Locate the cell with the specified text and output its [X, Y] center coordinate. 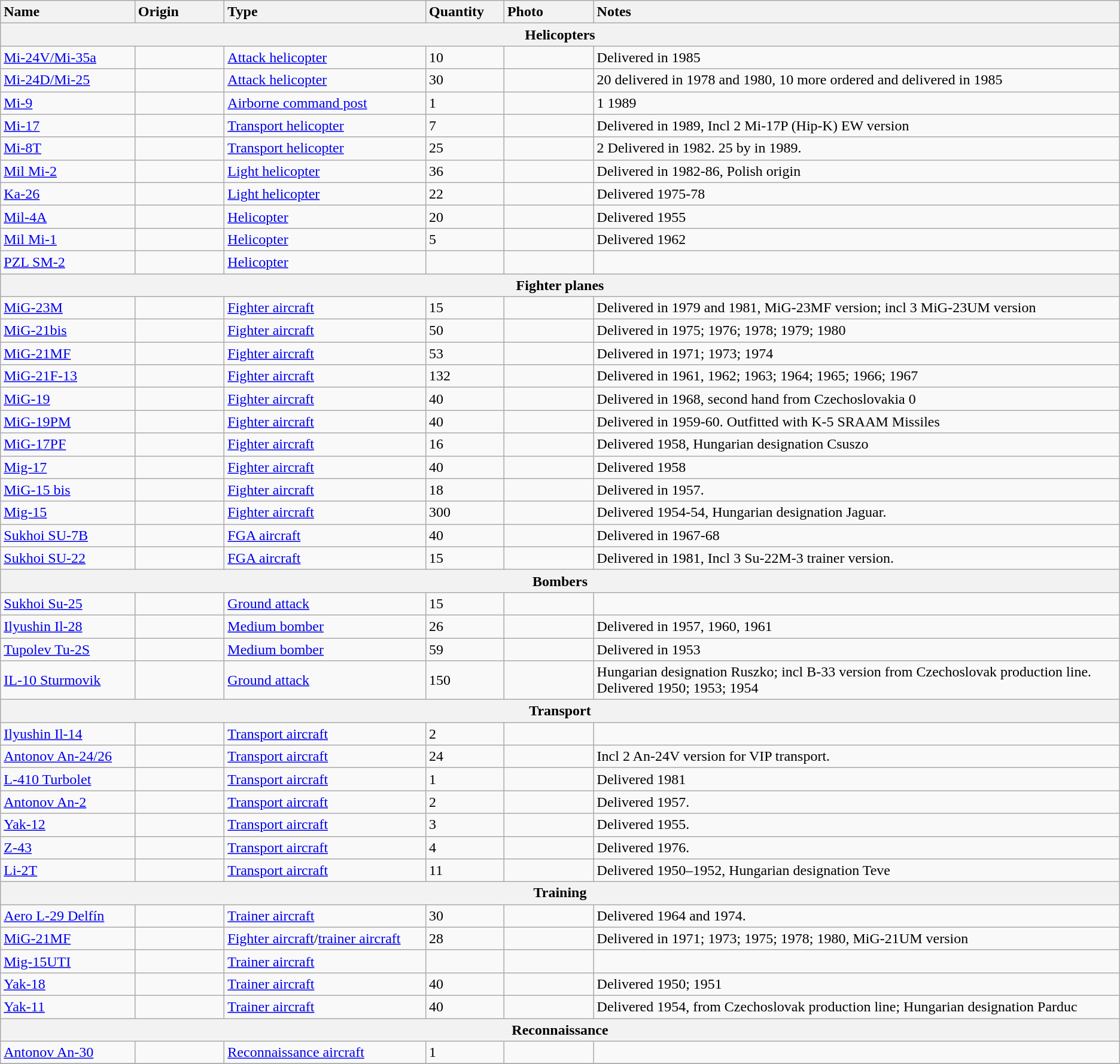
Yak-11 [68, 1007]
Ilyushin Il-14 [68, 734]
Mig-15 [68, 513]
Training [560, 893]
53 [464, 353]
Mil Mi-1 [68, 239]
Delivered 1955 [857, 217]
Mi-24V/Mi-35a [68, 57]
Delivered 1962 [857, 239]
IL-10 Sturmovik [68, 681]
Delivered 1981 [857, 779]
Delivered in 1989, Incl 2 Mi-17P (Hip-K) EW version [857, 126]
MiG-19 [68, 399]
Mi-9 [68, 103]
Hungarian designation Ruszko; incl B-33 version from Czechoslovak production line. Delivered 1950; 1953; 1954 [857, 681]
Yak-18 [68, 984]
Ka-26 [68, 194]
22 [464, 194]
Delivered in 1982-86, Polish origin [857, 171]
Delivered in 1953 [857, 649]
4 [464, 847]
Delivered 1976. [857, 847]
Delivered in 1967-68 [857, 535]
18 [464, 490]
Z-43 [68, 847]
50 [464, 331]
Sukhoi Su-25 [68, 603]
MiG-17PF [68, 444]
Antonov An-24/26 [68, 757]
24 [464, 757]
Photo [549, 12]
Delivered 1955. [857, 825]
20 delivered in 1978 and 1980, 10 more ordered and delivered in 1985 [857, 80]
Li-2T [68, 870]
Delivered in 1968, second hand from Czechoslovakia 0 [857, 399]
Delivered 1958, Hungarian designation Csuszo [857, 444]
25 [464, 148]
Delivered 1964 and 1974. [857, 916]
3 [464, 825]
Mi-8T [68, 148]
Antonov An-2 [68, 802]
132 [464, 376]
Delivered in 1971; 1973; 1975; 1978; 1980, MiG-21UM version [857, 938]
Mig-15UTI [68, 961]
Delivered 1950–1952, Hungarian designation Teve [857, 870]
5 [464, 239]
Delivered in 1981, Incl 3 Su-22M-3 trainer version. [857, 558]
Delivered 1958 [857, 467]
Delivered in 1971; 1973; 1974 [857, 353]
Helicopters [560, 35]
11 [464, 870]
Delivered 1954-54, Hungarian designation Jaguar. [857, 513]
Mil-4A [68, 217]
PZL SM-2 [68, 262]
300 [464, 513]
Delivered in 1979 and 1981, MiG-23MF version; incl 3 MiG-23UM version [857, 308]
Name [68, 12]
Sukhoi SU-7B [68, 535]
Mi-24D/Mi-25 [68, 80]
Delivered 1957. [857, 802]
Ilyushin Il-28 [68, 626]
MiG-21bis [68, 331]
Delivered in 1957, 1960, 1961 [857, 626]
L-410 Turbolet [68, 779]
2 Delivered in 1982. 25 by in 1989. [857, 148]
Bombers [560, 581]
Aero L-29 Delfín [68, 916]
Delivered 1950; 1951 [857, 984]
Notes [857, 12]
Delivered 1954, from Czechoslovak production line; Hungarian designation Parduc [857, 1007]
Delivered in 1985 [857, 57]
Transport [560, 711]
16 [464, 444]
Quantity [464, 12]
Antonov An-30 [68, 1053]
MiG-21F-13 [68, 376]
7 [464, 126]
Type [325, 12]
Reconnaissance aircraft [325, 1053]
Mi-17 [68, 126]
36 [464, 171]
Origin [179, 12]
150 [464, 681]
Tupolev Tu-2S [68, 649]
Delivered in 1961, 1962; 1963; 1964; 1965; 1966; 1967 [857, 376]
Fighter aircraft/trainer aircraft [325, 938]
20 [464, 217]
MiG-15 bis [68, 490]
MiG-19PM [68, 422]
Sukhoi SU-22 [68, 558]
Delivered in 1959-60. Outfitted with K-5 SRAAM Missiles [857, 422]
1 1989 [857, 103]
Airborne command post [325, 103]
26 [464, 626]
Yak-12 [68, 825]
Incl 2 An-24V version for VIP transport. [857, 757]
10 [464, 57]
Mig-17 [68, 467]
Delivered in 1957. [857, 490]
MiG-23M [68, 308]
Delivered 1975-78 [857, 194]
Reconnaissance [560, 1029]
Fighter planes [560, 285]
Delivered in 1975; 1976; 1978; 1979; 1980 [857, 331]
Mil Mi-2 [68, 171]
28 [464, 938]
59 [464, 649]
